Scan for the cell matching the given text and deliver its [X, Y] coordinate at center. 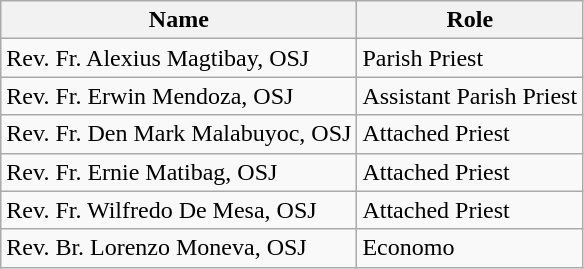
Rev. Fr. Wilfredo De Mesa, OSJ [179, 210]
Name [179, 20]
Rev. Fr. Erwin Mendoza, OSJ [179, 96]
Rev. Fr. Ernie Matibag, OSJ [179, 172]
Rev. Fr. Alexius Magtibay, OSJ [179, 58]
Rev. Fr. Den Mark Malabuyoc, OSJ [179, 134]
Economo [470, 248]
Parish Priest [470, 58]
Assistant Parish Priest [470, 96]
Role [470, 20]
Rev. Br. Lorenzo Moneva, OSJ [179, 248]
